Extract the [x, y] coordinate from the center of the cell holding the provided text.  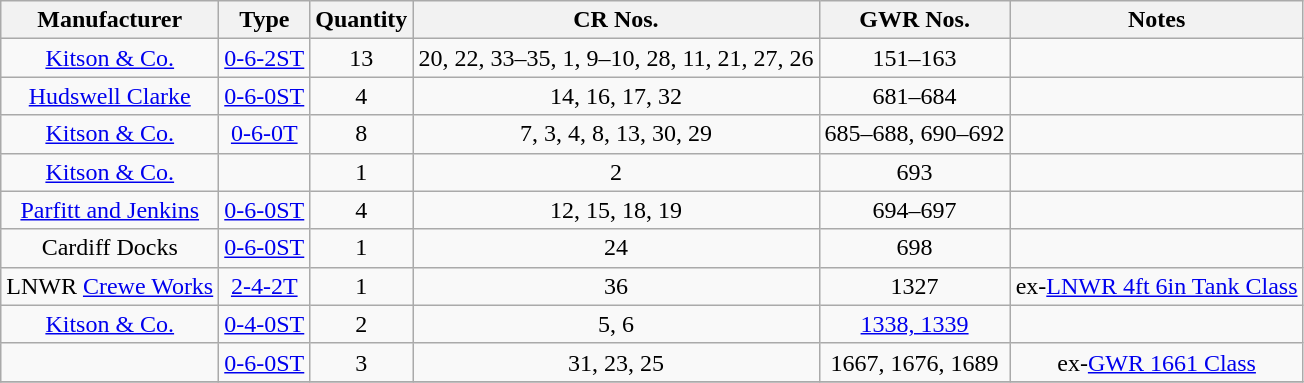
694–697 [914, 210]
GWR Nos. [914, 20]
12, 15, 18, 19 [616, 210]
7, 3, 4, 8, 13, 30, 29 [616, 134]
24 [616, 248]
Quantity [362, 20]
LNWR Crewe Works [110, 286]
681–684 [914, 96]
Hudswell Clarke [110, 96]
698 [914, 248]
Cardiff Docks [110, 248]
151–163 [914, 58]
0-6-2ST [264, 58]
36 [616, 286]
8 [362, 134]
14, 16, 17, 32 [616, 96]
Notes [1156, 20]
693 [914, 172]
31, 23, 25 [616, 362]
1667, 1676, 1689 [914, 362]
Parfitt and Jenkins [110, 210]
Type [264, 20]
CR Nos. [616, 20]
685–688, 690–692 [914, 134]
ex-GWR 1661 Class [1156, 362]
1338, 1339 [914, 324]
0-6-0T [264, 134]
Manufacturer [110, 20]
3 [362, 362]
20, 22, 33–35, 1, 9–10, 28, 11, 21, 27, 26 [616, 58]
2-4-2T [264, 286]
5, 6 [616, 324]
13 [362, 58]
1327 [914, 286]
0-4-0ST [264, 324]
ex-LNWR 4ft 6in Tank Class [1156, 286]
